Output the (x, y) coordinate of the center of the cell containing the given text.  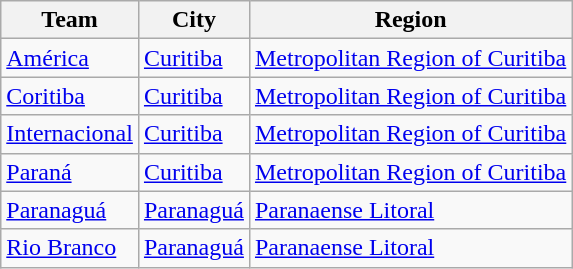
Team (70, 20)
Region (410, 20)
Rio Branco (70, 248)
Coritiba (70, 96)
City (194, 20)
Paraná (70, 172)
América (70, 58)
Internacional (70, 134)
